Extract the [x, y] coordinate from the center of the cell holding the provided text.  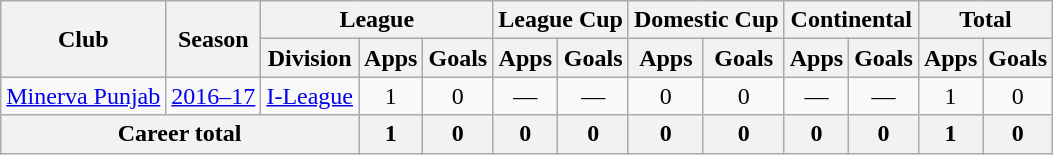
2016–17 [214, 96]
Division [310, 58]
Total [985, 20]
Domestic Cup [706, 20]
League Cup [561, 20]
Season [214, 39]
Club [84, 39]
Continental [851, 20]
I-League [310, 96]
League [377, 20]
Career total [180, 134]
Minerva Punjab [84, 96]
